Return the [x, y] coordinate for the center point of the cell that contains the specified text.  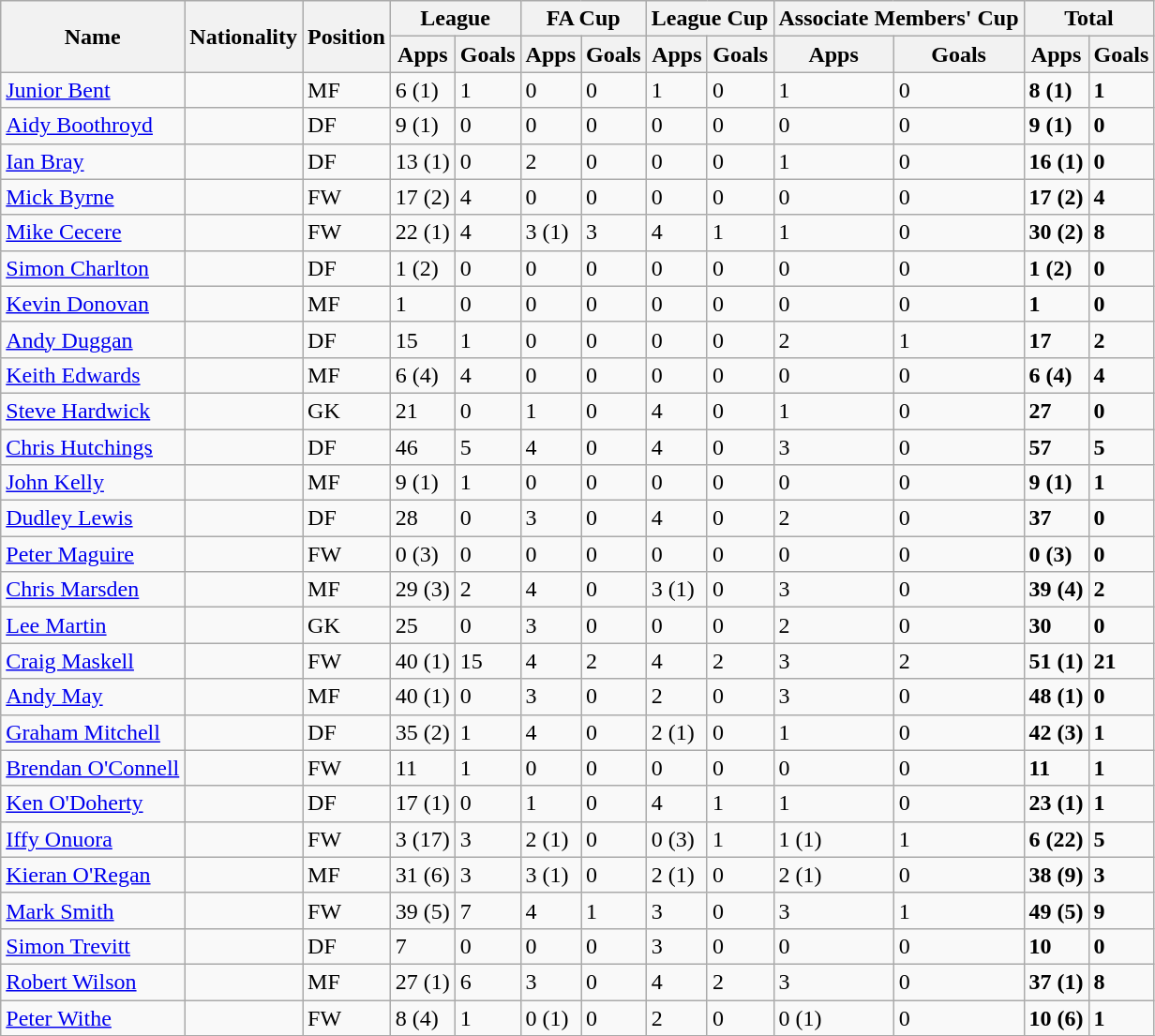
Associate Members' Cup [898, 19]
Total [1089, 19]
35 (2) [422, 732]
31 (6) [422, 875]
Name [93, 37]
Keith Edwards [93, 375]
30 (2) [1056, 233]
17 [1056, 339]
Simon Charlton [93, 268]
Junior Bent [93, 90]
Ken O'Doherty [93, 803]
Nationality [244, 37]
10 (6) [1056, 1017]
51 (1) [1056, 661]
16 (1) [1056, 161]
28 [422, 518]
30 [1056, 625]
John Kelly [93, 483]
46 [422, 447]
39 (4) [1056, 590]
Ian Bray [93, 161]
Andy Duggan [93, 339]
48 (1) [1056, 697]
Steve Hardwick [93, 411]
Kevin Donovan [93, 304]
Chris Marsden [93, 590]
13 (1) [422, 161]
Mike Cecere [93, 233]
10 [1056, 946]
Chris Hutchings [93, 447]
22 (1) [422, 233]
League [456, 19]
Peter Maguire [93, 554]
9 [1121, 910]
Kieran O'Regan [93, 875]
Position [347, 37]
Robert Wilson [93, 982]
23 (1) [1056, 803]
3 (17) [422, 839]
Andy May [93, 697]
League Cup [710, 19]
Peter Withe [93, 1017]
Iffy Onuora [93, 839]
38 (9) [1056, 875]
37 [1056, 518]
Lee Martin [93, 625]
27 [1056, 411]
Dudley Lewis [93, 518]
Brendan O'Connell [93, 768]
6 [487, 982]
39 (5) [422, 910]
1 (1) [833, 839]
8 (4) [422, 1017]
FA Cup [583, 19]
27 (1) [422, 982]
57 [1056, 447]
Aidy Boothroyd [93, 126]
6 (22) [1056, 839]
42 (3) [1056, 732]
Mark Smith [93, 910]
37 (1) [1056, 982]
49 (5) [1056, 910]
6 (1) [422, 90]
Graham Mitchell [93, 732]
29 (3) [422, 590]
Mick Byrne [93, 197]
Simon Trevitt [93, 946]
8 (1) [1056, 90]
Craig Maskell [93, 661]
25 [422, 625]
17 (1) [422, 803]
